Extract the [x, y] coordinate from the center of the cell holding the provided text.  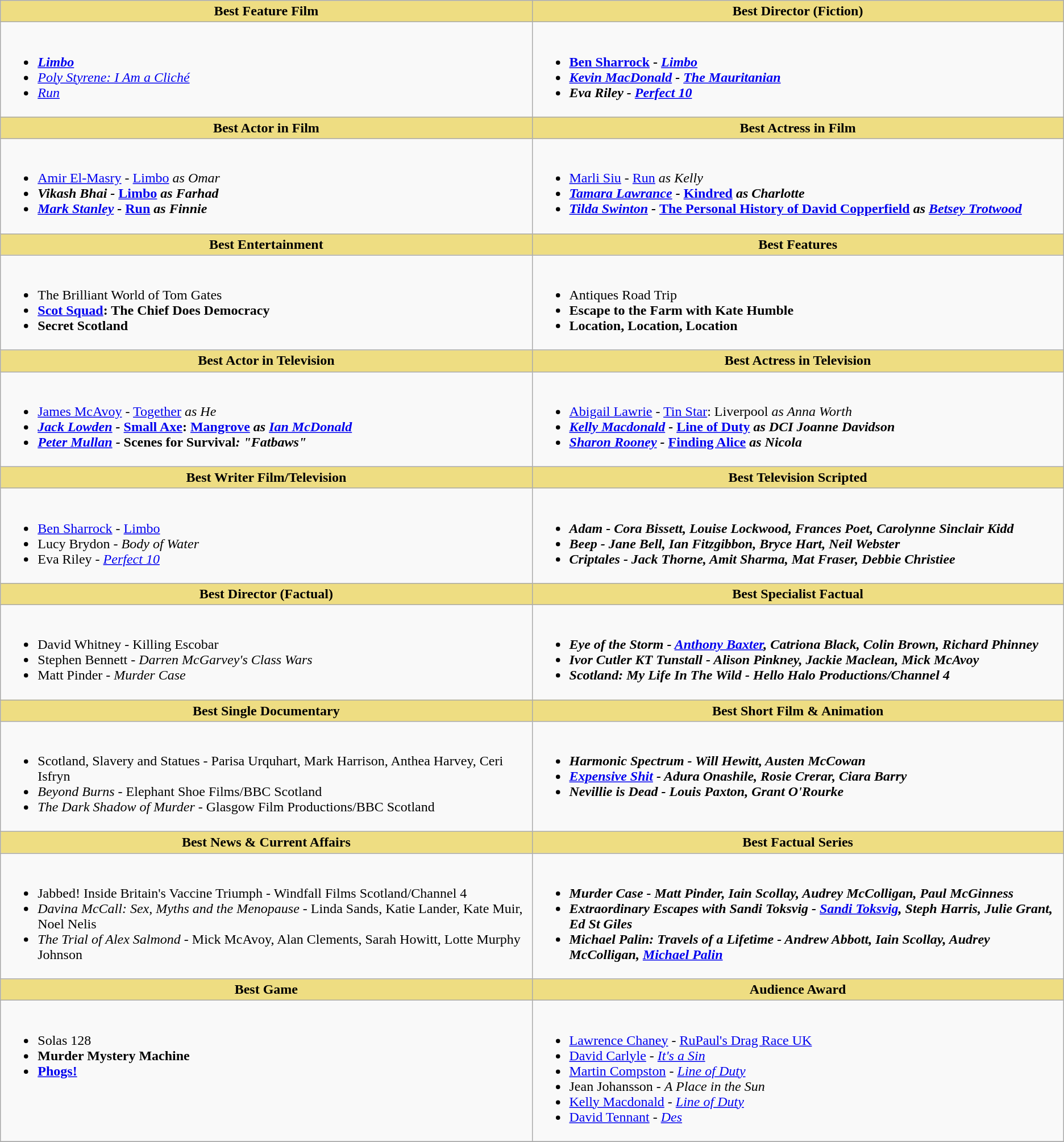
Best Game [266, 990]
Ben Sharrock - LimboLucy Brydon - Body of WaterEva Riley - Perfect 10 [266, 535]
Best Actress in Film [798, 128]
Best Writer Film/Television [266, 477]
Audience Award [798, 990]
Best Entertainment [266, 244]
Amir El-Masry - Limbo as OmarVikash Bhai - Limbo as FarhadMark Stanley - Run as Finnie [266, 186]
James McAvoy - Together as HeJack Lowden - Small Axe: Mangrove as Ian McDonaldPeter Mullan - Scenes for Survival: "Fatbaws" [266, 419]
Best Factual Series [798, 843]
Best News & Current Affairs [266, 843]
Best Director (Factual) [266, 594]
Best Actress in Television [798, 361]
Best Single Documentary [266, 711]
Marli Siu - Run as KellyTamara Lawrance - Kindred as CharlotteTilda Swinton - The Personal History of David Copperfield as Betsey Trotwood [798, 186]
Best Actor in Film [266, 128]
Best Features [798, 244]
Ben Sharrock - LimboKevin MacDonald - The MauritanianEva Riley - Perfect 10 [798, 69]
LimboPoly Styrene: I Am a ClichéRun [266, 69]
Best Actor in Television [266, 361]
Best Feature Film [266, 11]
The Brilliant World of Tom GatesScot Squad: The Chief Does DemocracySecret Scotland [266, 302]
Antiques Road TripEscape to the Farm with Kate HumbleLocation, Location, Location [798, 302]
Best Specialist Factual [798, 594]
Solas 128Murder Mystery MachinePhogs! [266, 1071]
David Whitney - Killing EscobarStephen Bennett - Darren McGarvey's Class WarsMatt Pinder - Murder Case [266, 652]
Abigail Lawrie - Tin Star: Liverpool as Anna WorthKelly Macdonald - Line of Duty as DCI Joanne DavidsonSharon Rooney - Finding Alice as Nicola [798, 419]
Best Director (Fiction) [798, 11]
Best Short Film & Animation [798, 711]
Best Television Scripted [798, 477]
